Find where the given text appears and provide that cell's center as (X, Y) coordinate. 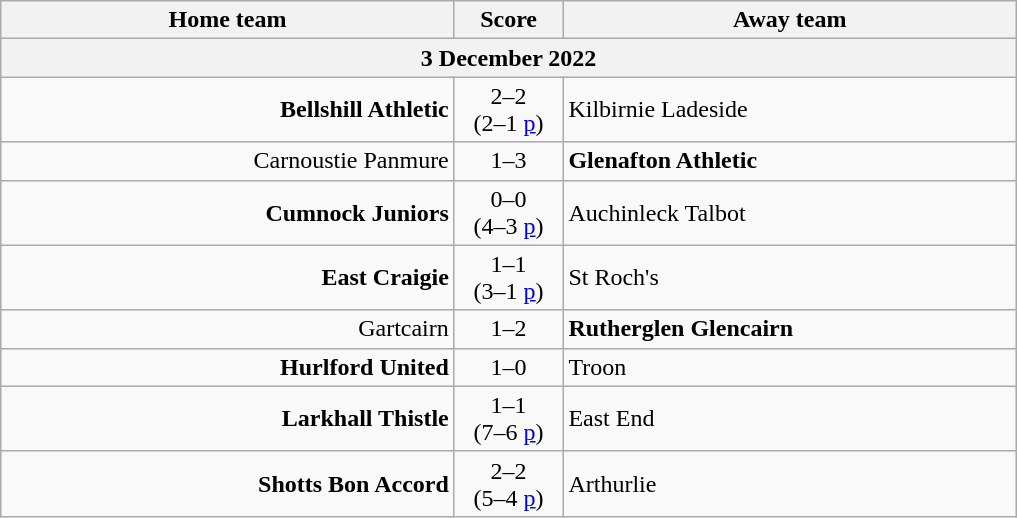
Home team (228, 20)
1–1(3–1 p) (508, 278)
Hurlford United (228, 367)
1–1(7–6 p) (508, 418)
0–0(4–3 p) (508, 212)
Shotts Bon Accord (228, 484)
Gartcairn (228, 329)
Glenafton Athletic (790, 161)
St Roch's (790, 278)
Troon (790, 367)
Arthurlie (790, 484)
2–2(5–4 p) (508, 484)
1–3 (508, 161)
Carnoustie Panmure (228, 161)
2–2(2–1 p) (508, 110)
1–2 (508, 329)
Away team (790, 20)
Rutherglen Glencairn (790, 329)
Bellshill Athletic (228, 110)
Larkhall Thistle (228, 418)
1–0 (508, 367)
East End (790, 418)
East Craigie (228, 278)
3 December 2022 (509, 58)
Kilbirnie Ladeside (790, 110)
Score (508, 20)
Auchinleck Talbot (790, 212)
Cumnock Juniors (228, 212)
